Pinpoint the cell where the given text exists, returning its (x, y) midpoint coordinate. 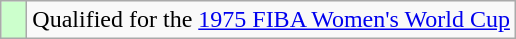
Qualified for the 1975 FIBA Women's World Cup (272, 20)
